Return (X, Y) of the center of cell containing provided text 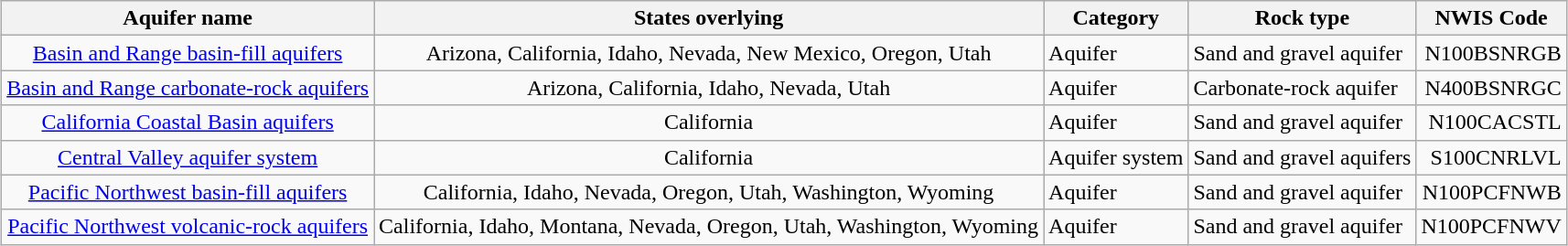
N100PCFNWB (1491, 192)
Arizona, California, Idaho, Nevada, Utah (709, 88)
California Coastal Basin aquifers (188, 123)
Aquifer system (1116, 157)
Sand and gravel aquifers (1303, 157)
Aquifer name (188, 18)
States overlying (709, 18)
California, Idaho, Montana, Nevada, Oregon, Utah, Washington, Wyoming (709, 227)
Rock type (1303, 18)
Basin and Range basin-fill aquifers (188, 53)
N100PCFNWV (1491, 227)
Arizona, California, Idaho, Nevada, New Mexico, Oregon, Utah (709, 53)
NWIS Code (1491, 18)
Pacific Northwest volcanic-rock aquifers (188, 227)
S100CNRLVL (1491, 157)
N100CACSTL (1491, 123)
Pacific Northwest basin-fill aquifers (188, 192)
Basin and Range carbonate-rock aquifers (188, 88)
Category (1116, 18)
N400BSNRGC (1491, 88)
N100BSNRGB (1491, 53)
Carbonate-rock aquifer (1303, 88)
California, Idaho, Nevada, Oregon, Utah, Washington, Wyoming (709, 192)
Central Valley aquifer system (188, 157)
